Return the [x, y] coordinate for the center point of the cell that contains the specified text.  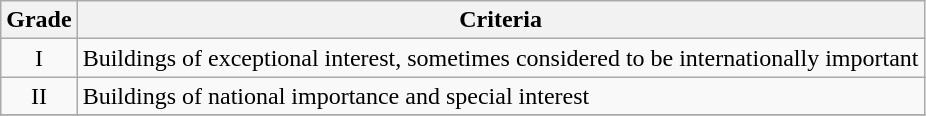
Buildings of exceptional interest, sometimes considered to be internationally important [500, 58]
I [39, 58]
II [39, 96]
Criteria [500, 20]
Buildings of national importance and special interest [500, 96]
Grade [39, 20]
